Provide the [X, Y] coordinate of the cell's center where the given text is located.  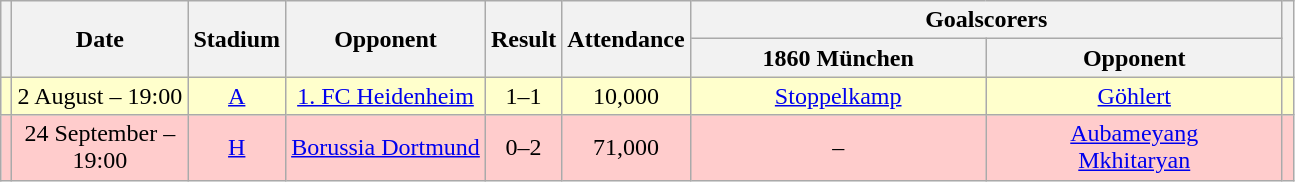
Göhlert [1134, 96]
0–2 [523, 148]
Result [523, 39]
Borussia Dortmund [386, 148]
A [237, 96]
2 August – 19:00 [100, 96]
71,000 [626, 148]
10,000 [626, 96]
1–1 [523, 96]
Goalscorers [986, 20]
Attendance [626, 39]
Stadium [237, 39]
1. FC Heidenheim [386, 96]
H [237, 148]
Date [100, 39]
Aubameyang Mkhitaryan [1134, 148]
Stoppelkamp [838, 96]
1860 München [838, 58]
24 September – 19:00 [100, 148]
– [838, 148]
